Detect which cell encompasses the target text, then output its [X, Y] center coordinate. 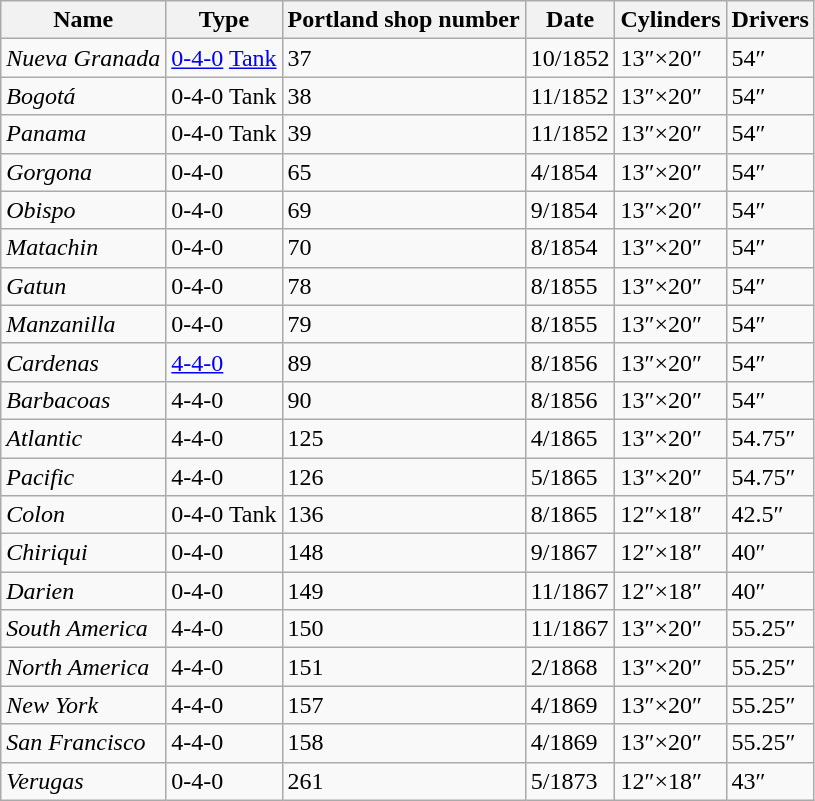
Obispo [84, 210]
42.5″ [770, 515]
261 [404, 781]
148 [404, 553]
4/1854 [570, 172]
Matachin [84, 248]
Barbacoas [84, 400]
Bogotá [84, 96]
Colon [84, 515]
8/1854 [570, 248]
10/1852 [570, 58]
125 [404, 438]
69 [404, 210]
8/1865 [570, 515]
Date [570, 20]
151 [404, 667]
New York [84, 705]
Nueva Granada [84, 58]
Drivers [770, 20]
9/1854 [570, 210]
Cardenas [84, 362]
Panama [84, 134]
157 [404, 705]
South America [84, 629]
5/1873 [570, 781]
4/1865 [570, 438]
9/1867 [570, 553]
Gorgona [84, 172]
Portland shop number [404, 20]
136 [404, 515]
Gatun [84, 286]
Chiriqui [84, 553]
Atlantic [84, 438]
90 [404, 400]
38 [404, 96]
39 [404, 134]
Darien [84, 591]
5/1865 [570, 477]
Type [224, 20]
78 [404, 286]
65 [404, 172]
79 [404, 324]
San Francisco [84, 743]
North America [84, 667]
2/1868 [570, 667]
Manzanilla [84, 324]
Name [84, 20]
Cylinders [670, 20]
158 [404, 743]
Verugas [84, 781]
89 [404, 362]
43″ [770, 781]
150 [404, 629]
149 [404, 591]
126 [404, 477]
Pacific [84, 477]
70 [404, 248]
37 [404, 58]
